Return the (x, y) coordinate for the center point of the cell that contains the specified text.  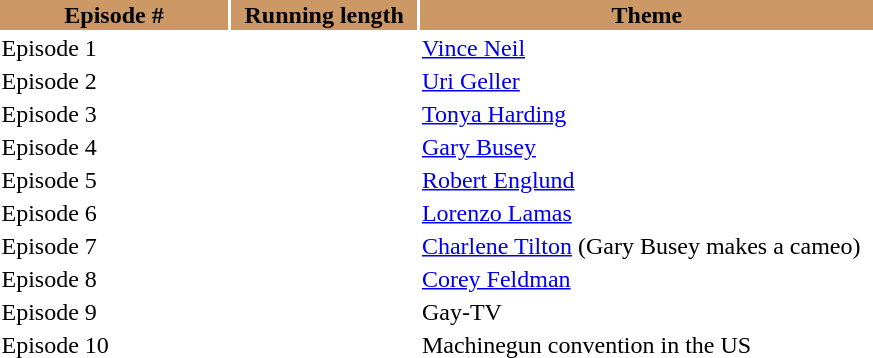
Episode 6 (114, 213)
Episode 5 (114, 180)
Episode 3 (114, 114)
Gary Busey (646, 147)
Episode 7 (114, 246)
Episode 8 (114, 279)
Tonya Harding (646, 114)
Vince Neil (646, 48)
Lorenzo Lamas (646, 213)
Episode 9 (114, 312)
Robert Englund (646, 180)
Episode 1 (114, 48)
Gay-TV (646, 312)
Episode 2 (114, 81)
Corey Feldman (646, 279)
Uri Geller (646, 81)
Episode 4 (114, 147)
Episode # (114, 15)
Charlene Tilton (Gary Busey makes a cameo) (646, 246)
Theme (646, 15)
Running length (324, 15)
